Pinpoint the cell where the given text exists, returning its (x, y) midpoint coordinate. 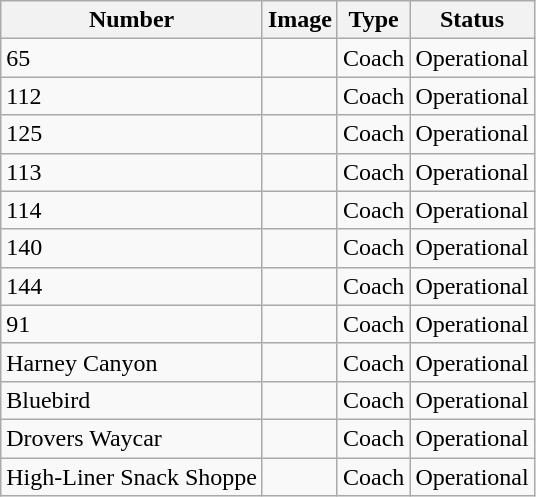
113 (132, 172)
Drovers Waycar (132, 438)
High-Liner Snack Shoppe (132, 477)
91 (132, 324)
144 (132, 286)
Bluebird (132, 400)
125 (132, 134)
Image (300, 20)
Type (373, 20)
Number (132, 20)
65 (132, 58)
114 (132, 210)
140 (132, 248)
Harney Canyon (132, 362)
112 (132, 96)
Status (472, 20)
